Pinpoint the cell where the given text exists, returning its (x, y) midpoint coordinate. 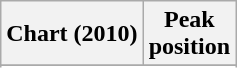
Chart (2010) (72, 34)
Peakposition (189, 34)
